Return the (x, y) coordinate for the center point of the cell that contains the specified text.  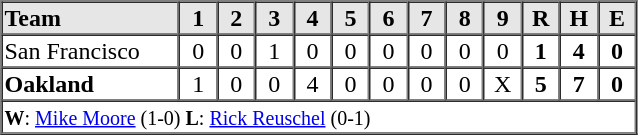
E (617, 18)
X (503, 84)
9 (503, 18)
Team (91, 18)
6 (388, 18)
H (579, 18)
W: Mike Moore (1-0) L: Rick Reuschel (0-1) (319, 116)
R (541, 18)
3 (274, 18)
2 (236, 18)
Oakland (91, 84)
8 (465, 18)
San Francisco (91, 50)
